Return (X, Y) of the center of cell containing provided text 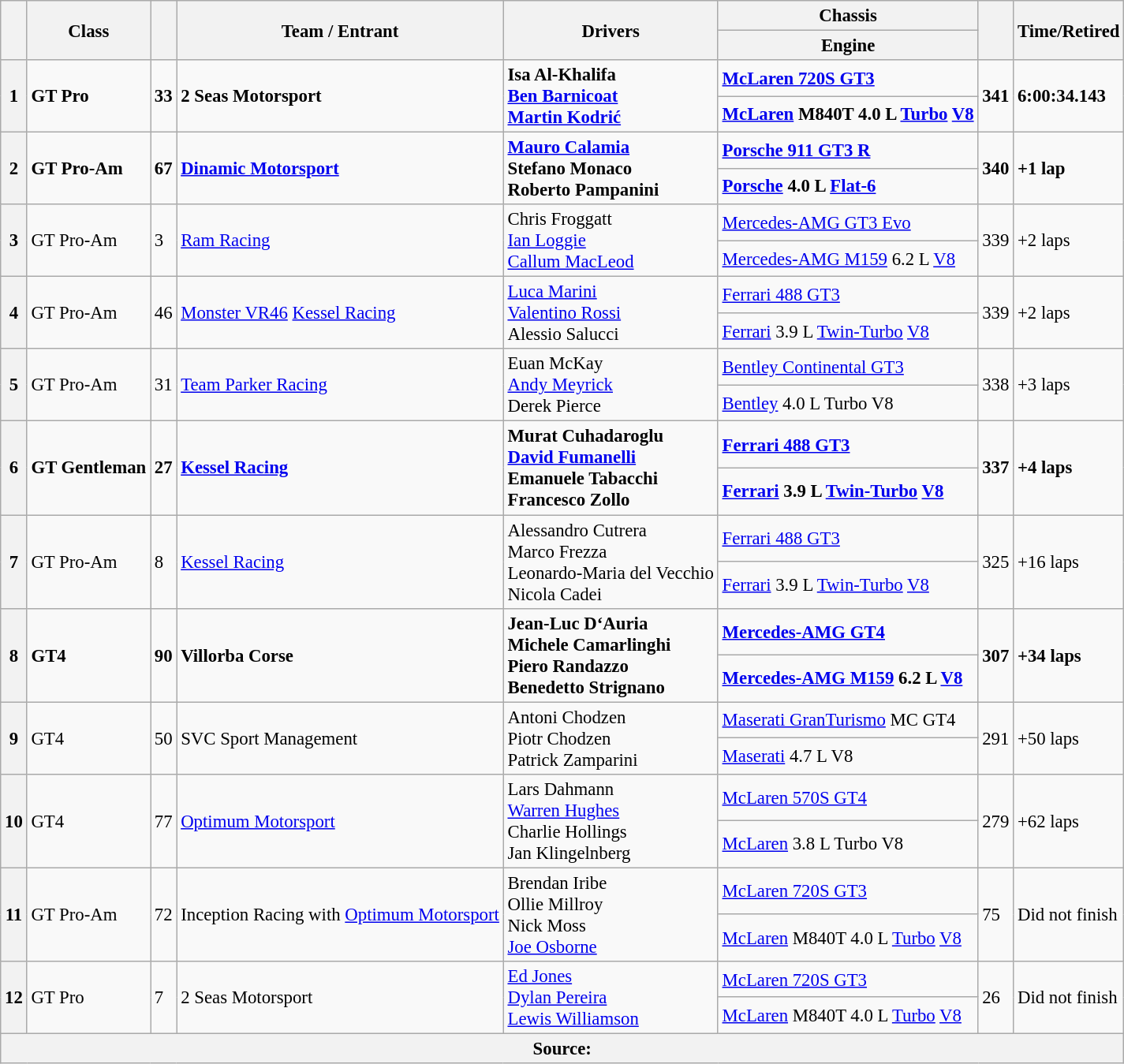
Porsche 4.0 L Flat-6 (848, 187)
Alessandro Cutrera Marco Frezza Leonardo-Maria del Vecchio Nicola Cadei (611, 562)
338 (995, 385)
325 (995, 562)
5 (14, 385)
+62 laps (1069, 820)
26 (995, 998)
2 (14, 169)
Maserati GranTurismo MC GT4 (848, 720)
341 (995, 96)
27 (162, 469)
McLaren 3.8 L Turbo V8 (848, 844)
Antoni Chodzen Piotr Chodzen Patrick Zamparini (611, 738)
Source: (562, 1048)
Isa Al-Khalifa Ben Barnicoat Martin Kodrić (611, 96)
+3 laps (1069, 385)
Team Parker Racing (340, 385)
+1 lap (1069, 169)
+50 laps (1069, 738)
6:00:34.143 (1069, 96)
+16 laps (1069, 562)
Ram Racing (340, 241)
6 (14, 469)
SVC Sport Management (340, 738)
72 (162, 915)
9 (14, 738)
Brendan Iribe Ollie Millroy Nick Moss Joe Osborne (611, 915)
Class (88, 30)
337 (995, 469)
Ed Jones Dylan Pereira Lewis Williamson (611, 998)
Monster VR46 Kessel Racing (340, 313)
31 (162, 385)
307 (995, 655)
90 (162, 655)
50 (162, 738)
Luca Marini Valentino Rossi Alessio Salucci (611, 313)
340 (995, 169)
77 (162, 820)
Porsche 911 GT3 R (848, 151)
+34 laps (1069, 655)
Murat Cuhadaroglu David Fumanelli Emanuele Tabacchi Francesco Zollo (611, 469)
1 (14, 96)
291 (995, 738)
Optimum Motorsport (340, 820)
Lars Dahmann Warren Hughes Charlie Hollings Jan Klingelnberg (611, 820)
McLaren 570S GT4 (848, 797)
GT Gentleman (88, 469)
67 (162, 169)
Chassis (848, 16)
75 (995, 915)
Drivers (611, 30)
4 (14, 313)
Villorba Corse (340, 655)
11 (14, 915)
Bentley Continental GT3 (848, 367)
Mauro Calamia Stefano Monaco Roberto Pampanini (611, 169)
Mercedes-AMG GT3 Evo (848, 222)
Team / Entrant (340, 30)
Euan McKay Andy Meyrick Derek Pierce (611, 385)
Chris Froggatt Ian Loggie Callum MacLeod (611, 241)
33 (162, 96)
46 (162, 313)
Jean-Luc D‘Auria Michele Camarlinghi Piero Randazzo Benedetto Strignano (611, 655)
Mercedes-AMG GT4 (848, 631)
Dinamic Motorsport (340, 169)
10 (14, 820)
12 (14, 998)
279 (995, 820)
Maserati 4.7 L V8 (848, 756)
Engine (848, 46)
Bentley 4.0 L Turbo V8 (848, 403)
Inception Racing with Optimum Motorsport (340, 915)
+4 laps (1069, 469)
Time/Retired (1069, 30)
